Identify which cell holds the provided text, then report its (x, y) central coordinate. 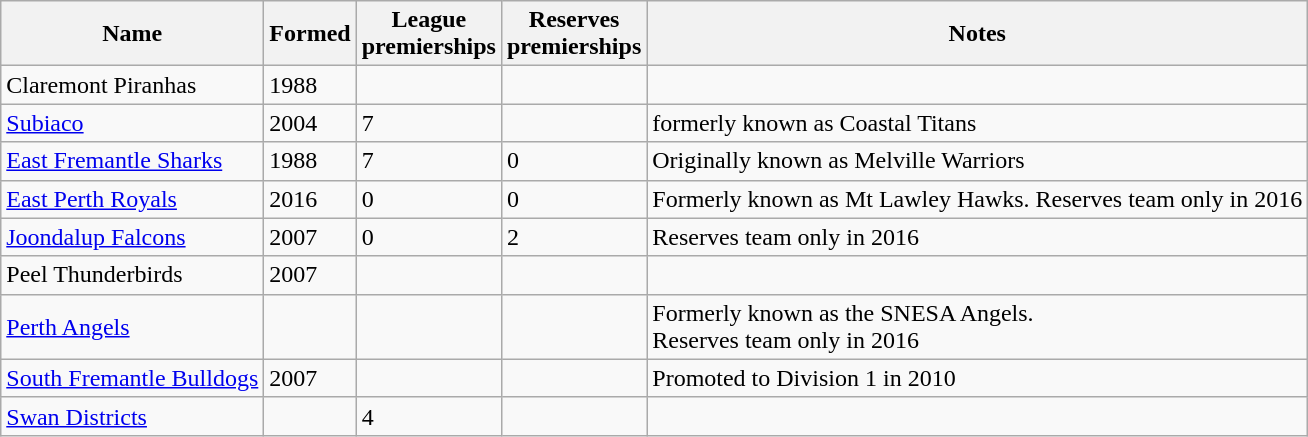
Joondalup Falcons (132, 237)
4 (428, 416)
East Fremantle Sharks (132, 161)
Originally known as Melville Warriors (978, 161)
East Perth Royals (132, 199)
formerly known as Coastal Titans (978, 123)
Leaguepremierships (428, 34)
Name (132, 34)
Notes (978, 34)
Subiaco (132, 123)
Reservespremierships (574, 34)
Perth Angels (132, 326)
South Fremantle Bulldogs (132, 378)
Promoted to Division 1 in 2010 (978, 378)
Formerly known as Mt Lawley Hawks. Reserves team only in 2016 (978, 199)
Peel Thunderbirds (132, 275)
Formed (310, 34)
2004 (310, 123)
Formerly known as the SNESA Angels.Reserves team only in 2016 (978, 326)
Claremont Piranhas (132, 85)
2016 (310, 199)
Swan Districts (132, 416)
Reserves team only in 2016 (978, 237)
2 (574, 237)
